For the text-containing cell, return its midpoint in (x, y) coordinate format. 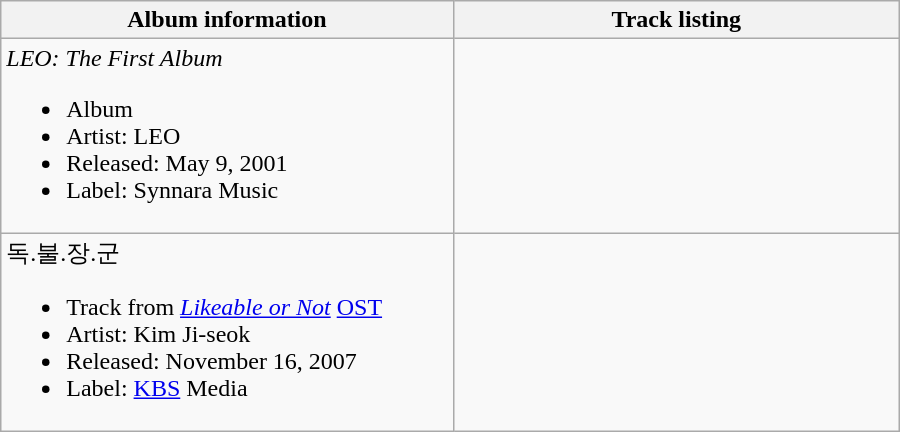
LEO: The First AlbumAlbumArtist: LEOReleased: May 9, 2001Label: Synnara Music (227, 136)
독.불.장.군Track from Likeable or Not OSTArtist: Kim Ji-seokReleased: November 16, 2007Label: KBS Media (227, 332)
Track listing (676, 20)
Album information (227, 20)
